Provide the [X, Y] coordinate of the cell's center where the given text is located.  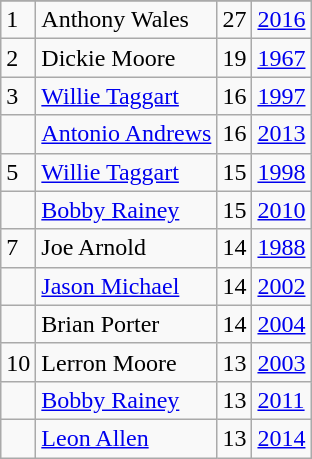
1988 [282, 248]
Brian Porter [126, 324]
5 [18, 172]
Lerron Moore [126, 362]
1 [18, 20]
2014 [282, 438]
27 [234, 20]
1997 [282, 96]
1967 [282, 58]
1998 [282, 172]
2010 [282, 210]
2016 [282, 20]
2002 [282, 286]
2004 [282, 324]
Jason Michael [126, 286]
10 [18, 362]
Antonio Andrews [126, 134]
19 [234, 58]
2013 [282, 134]
2 [18, 58]
Anthony Wales [126, 20]
Joe Arnold [126, 248]
7 [18, 248]
Dickie Moore [126, 58]
2011 [282, 400]
2003 [282, 362]
3 [18, 96]
Leon Allen [126, 438]
